Output the (X, Y) coordinate of the center of the cell containing the given text.  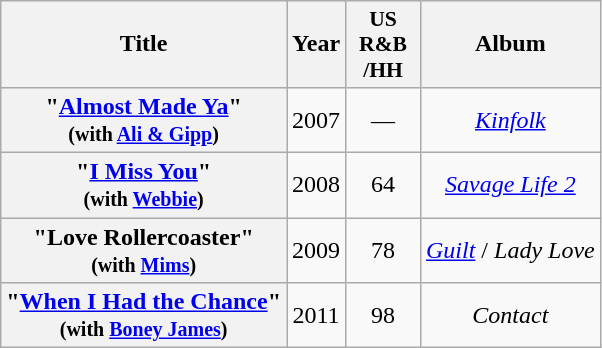
Album (510, 44)
98 (384, 316)
2007 (316, 120)
64 (384, 184)
"Love Rollercoaster" (with Mims) (144, 250)
"When I Had the Chance" (with Boney James) (144, 316)
Kinfolk (510, 120)
"Almost Made Ya" (with Ali & Gipp) (144, 120)
Title (144, 44)
Year (316, 44)
2009 (316, 250)
Guilt / Lady Love (510, 250)
— (384, 120)
"I Miss You" (with Webbie) (144, 184)
Savage Life 2 (510, 184)
2008 (316, 184)
Contact (510, 316)
78 (384, 250)
2011 (316, 316)
US R&B/HH (384, 44)
